Identify which cell holds the provided text, then report its [x, y] central coordinate. 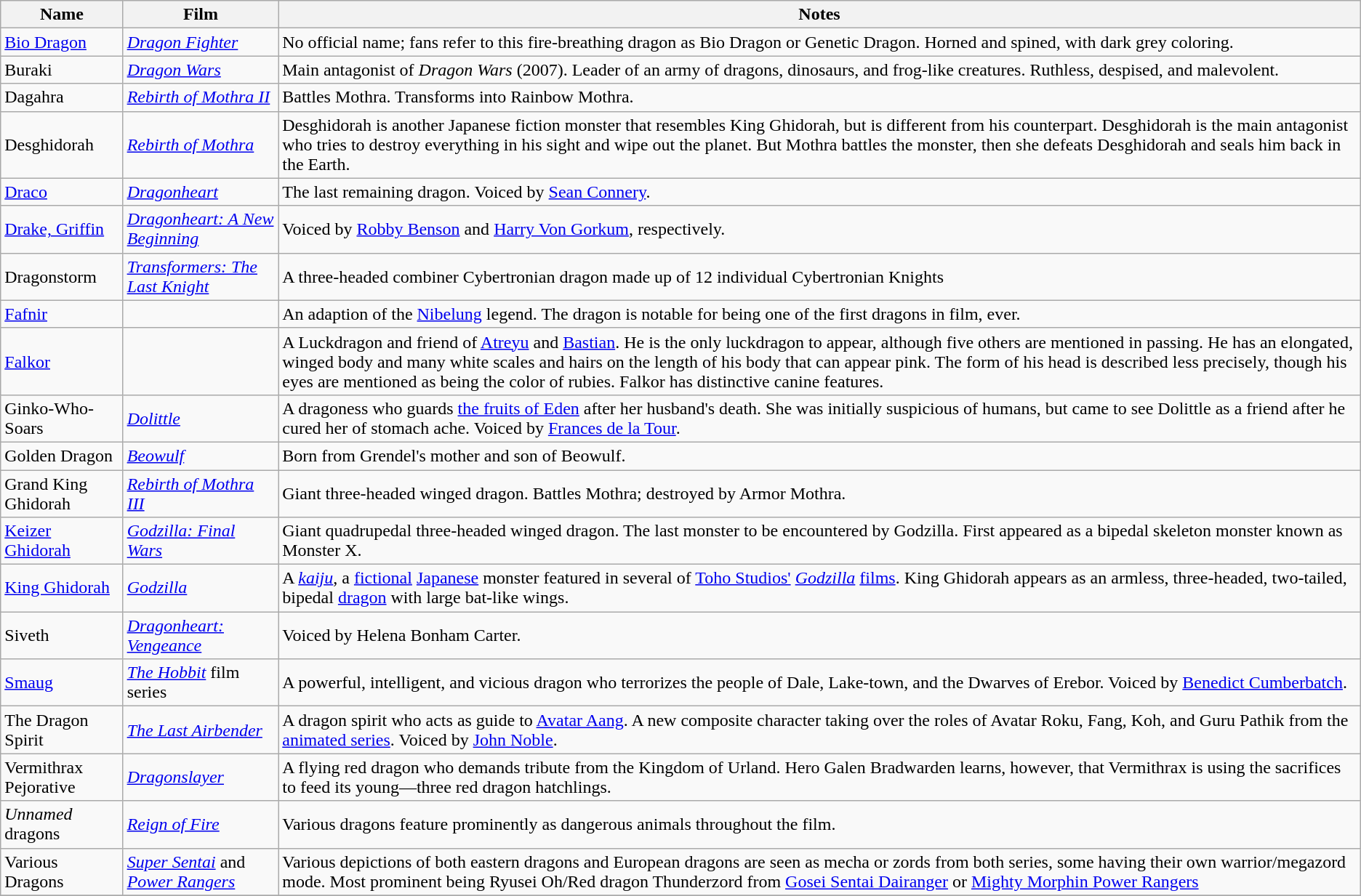
Rebirth of Mothra II [201, 97]
The Hobbit film series [201, 683]
Voiced by Helena Bonham Carter. [820, 635]
Buraki [62, 70]
A powerful, intelligent, and vicious dragon who terrorizes the people of Dale, Lake-town, and the Dwarves of Erebor. Voiced by Benedict Cumberbatch. [820, 683]
The Dragon Spirit [62, 730]
The Last Airbender [201, 730]
Transformers: The Last Knight [201, 276]
Main antagonist of Dragon Wars (2007). Leader of an army of dragons, dinosaurs, and frog-like creatures. Ruthless, despised, and malevolent. [820, 70]
Various Dragons [62, 872]
Reign of Fire [201, 824]
Name [62, 15]
No official name; fans refer to this fire-breathing dragon as Bio Dragon or Genetic Dragon. Horned and spined, with dark grey coloring. [820, 42]
Golden Dragon [62, 456]
Super Sentai and Power Rangers [201, 872]
Dragon Wars [201, 70]
Fafnir [62, 314]
Various dragons feature prominently as dangerous animals throughout the film. [820, 824]
Rebirth of Mothra III [201, 493]
Voiced by Robby Benson and Harry Von Gorkum, respectively. [820, 230]
King Ghidorah [62, 589]
Drake, Griffin [62, 230]
Siveth [62, 635]
Film [201, 15]
Godzilla [201, 589]
Smaug [62, 683]
Dragonheart: Vengeance [201, 635]
Desghidorah [62, 145]
Dragonstorm [62, 276]
Dagahra [62, 97]
A three-headed combiner Cybertronian dragon made up of 12 individual Cybertronian Knights [820, 276]
Ginko-Who-Soars [62, 419]
Bio Dragon [62, 42]
Falkor [62, 361]
Born from Grendel's mother and son of Beowulf. [820, 456]
Dragonheart [201, 192]
Giant three-headed winged dragon. Battles Mothra; destroyed by Armor Mothra. [820, 493]
Keizer Ghidorah [62, 541]
Dragonheart: A New Beginning [201, 230]
The last remaining dragon. Voiced by Sean Connery. [820, 192]
Battles Mothra. Transforms into Rainbow Mothra. [820, 97]
Dolittle [201, 419]
Godzilla: Final Wars [201, 541]
An adaption of the Nibelung legend. The dragon is notable for being one of the first dragons in film, ever. [820, 314]
Vermithrax Pejorative [62, 778]
Rebirth of Mothra [201, 145]
Grand King Ghidorah [62, 493]
Unnamed dragons [62, 824]
Dragonslayer [201, 778]
Draco [62, 192]
Notes [820, 15]
Beowulf [201, 456]
Dragon Fighter [201, 42]
